From the cell containing the given text, extract its center point as [x, y] coordinate. 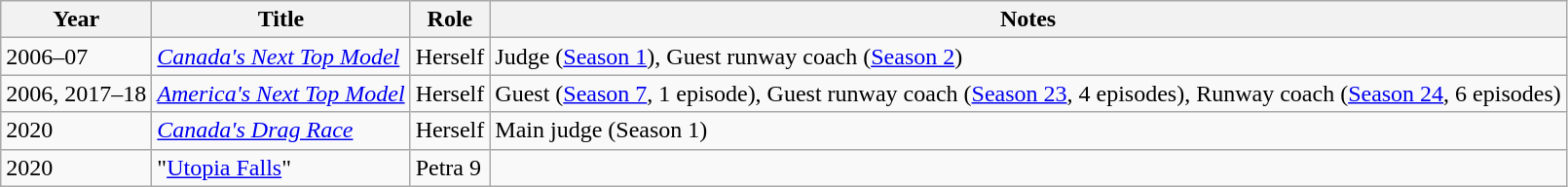
Canada's Next Top Model [280, 56]
Main judge (Season 1) [1028, 131]
Judge (Season 1), Guest runway coach (Season 2) [1028, 56]
Guest (Season 7, 1 episode), Guest runway coach (Season 23, 4 episodes), Runway coach (Season 24, 6 episodes) [1028, 93]
America's Next Top Model [280, 93]
Petra 9 [450, 168]
2006–07 [76, 56]
Canada's Drag Race [280, 131]
Year [76, 19]
2006, 2017–18 [76, 93]
Title [280, 19]
Role [450, 19]
Notes [1028, 19]
"Utopia Falls" [280, 168]
